Return [x, y] of the center of cell containing provided text 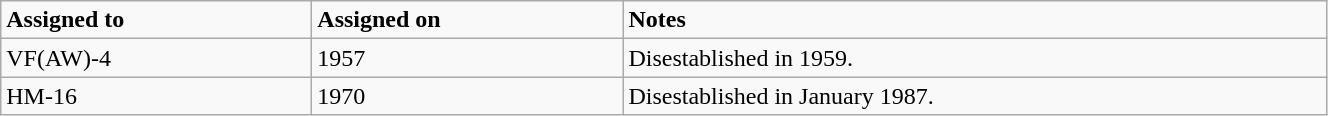
VF(AW)-4 [156, 58]
Assigned to [156, 20]
Disestablished in January 1987. [975, 96]
Disestablished in 1959. [975, 58]
1957 [468, 58]
Notes [975, 20]
Assigned on [468, 20]
1970 [468, 96]
HM-16 [156, 96]
